Find where the given text appears and provide that cell's center as (X, Y) coordinate. 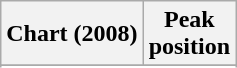
Peakposition (189, 34)
Chart (2008) (72, 34)
